Pinpoint the cell where the given text exists, returning its [X, Y] midpoint coordinate. 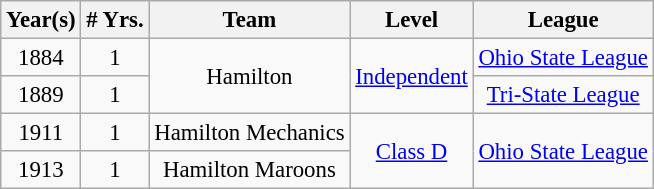
Year(s) [41, 20]
1889 [41, 95]
Hamilton Mechanics [250, 133]
Class D [412, 152]
# Yrs. [115, 20]
Hamilton [250, 76]
1911 [41, 133]
Hamilton Maroons [250, 170]
Level [412, 20]
Tri-State League [563, 95]
Team [250, 20]
1913 [41, 170]
Independent [412, 76]
1884 [41, 58]
League [563, 20]
